From the cell containing the given text, extract its center point as [x, y] coordinate. 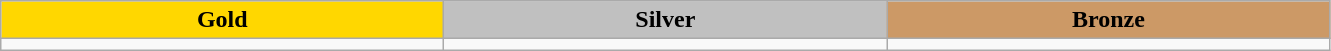
Bronze [1108, 20]
Gold [222, 20]
Silver [666, 20]
